Return the (x, y) coordinate for the center point of the cell that contains the specified text.  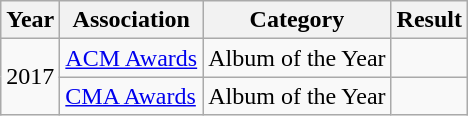
Association (132, 20)
Result (429, 20)
Category (297, 20)
CMA Awards (132, 96)
2017 (30, 77)
ACM Awards (132, 58)
Year (30, 20)
